Search for the cell housing the specified text and yield its (X, Y) center coordinate. 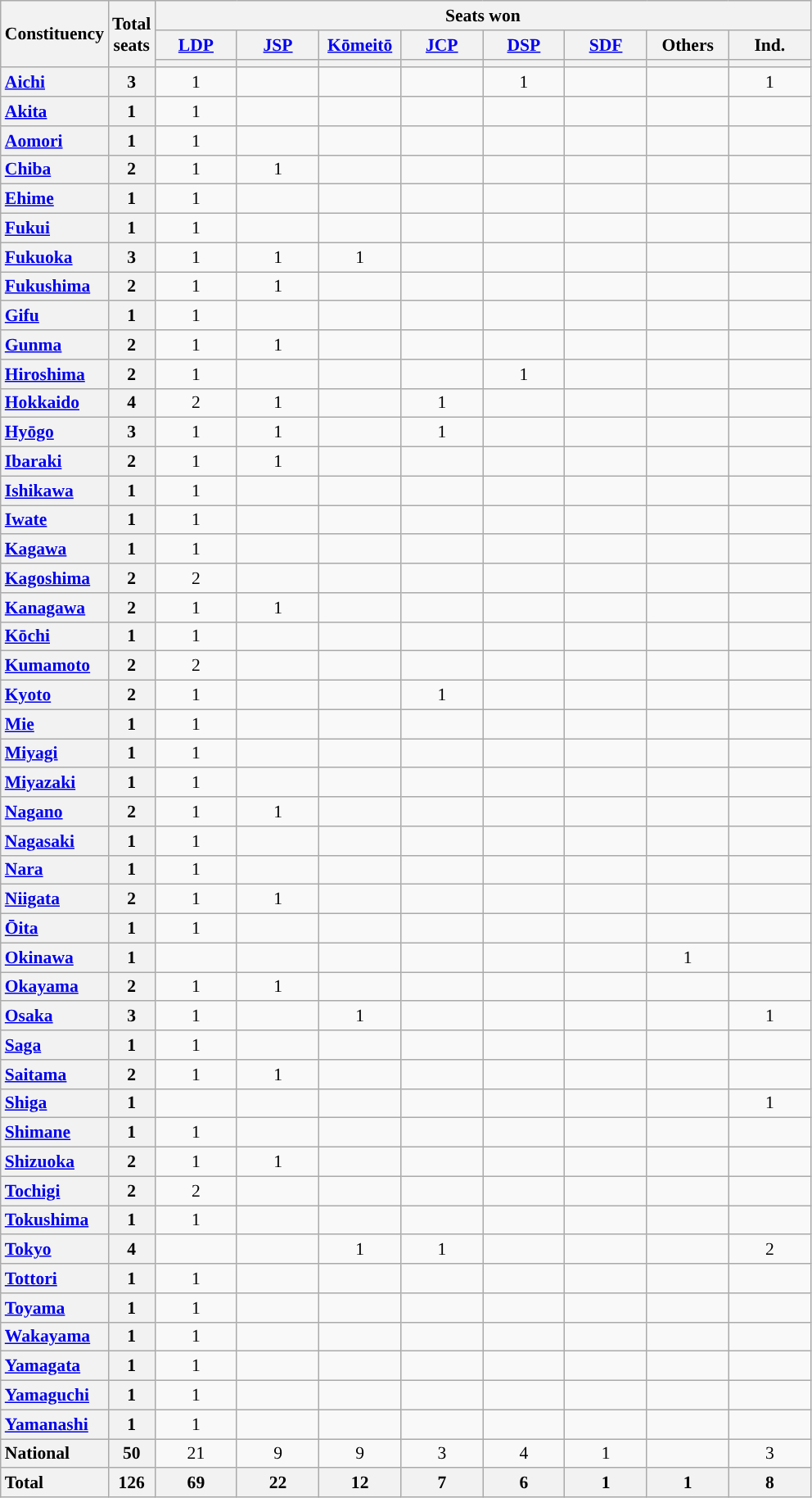
Niigata (54, 899)
Kanagawa (54, 608)
Hiroshima (54, 374)
Chiba (54, 170)
Nagasaki (54, 841)
Kyoto (54, 695)
Hokkaido (54, 403)
Nara (54, 870)
National (54, 1454)
Fukuoka (54, 257)
Ind. (769, 45)
Mie (54, 724)
Miyazaki (54, 783)
Iwate (54, 520)
Aichi (54, 83)
Kōmeitō (360, 45)
Hyōgo (54, 432)
Kagoshima (54, 578)
Kōchi (54, 636)
Fukui (54, 229)
Total (54, 1483)
Seats won (483, 16)
Gifu (54, 316)
Nagano (54, 812)
126 (131, 1483)
Okayama (54, 987)
Shiga (54, 1103)
LDP (196, 45)
8 (769, 1483)
Okinawa (54, 957)
Akita (54, 111)
Toyama (54, 1308)
6 (524, 1483)
Tokyo (54, 1250)
Osaka (54, 1016)
Aomori (54, 141)
21 (196, 1454)
Ehime (54, 199)
Wakayama (54, 1337)
Kumamoto (54, 666)
Ibaraki (54, 462)
Ishikawa (54, 491)
69 (196, 1483)
Saitama (54, 1075)
Kagawa (54, 550)
DSP (524, 45)
22 (277, 1483)
Tottori (54, 1279)
Tokushima (54, 1220)
Yamagata (54, 1366)
Yamaguchi (54, 1396)
Shimane (54, 1133)
Totalseats (131, 34)
SDF (606, 45)
JCP (442, 45)
Fukushima (54, 287)
Gunma (54, 345)
Constituency (54, 34)
Ōita (54, 929)
Tochigi (54, 1191)
JSP (277, 45)
Yamanashi (54, 1424)
Miyagi (54, 754)
12 (360, 1483)
Others (688, 45)
7 (442, 1483)
Shizuoka (54, 1162)
50 (131, 1454)
Saga (54, 1045)
